Search for the cell housing the specified text and yield its [X, Y] center coordinate. 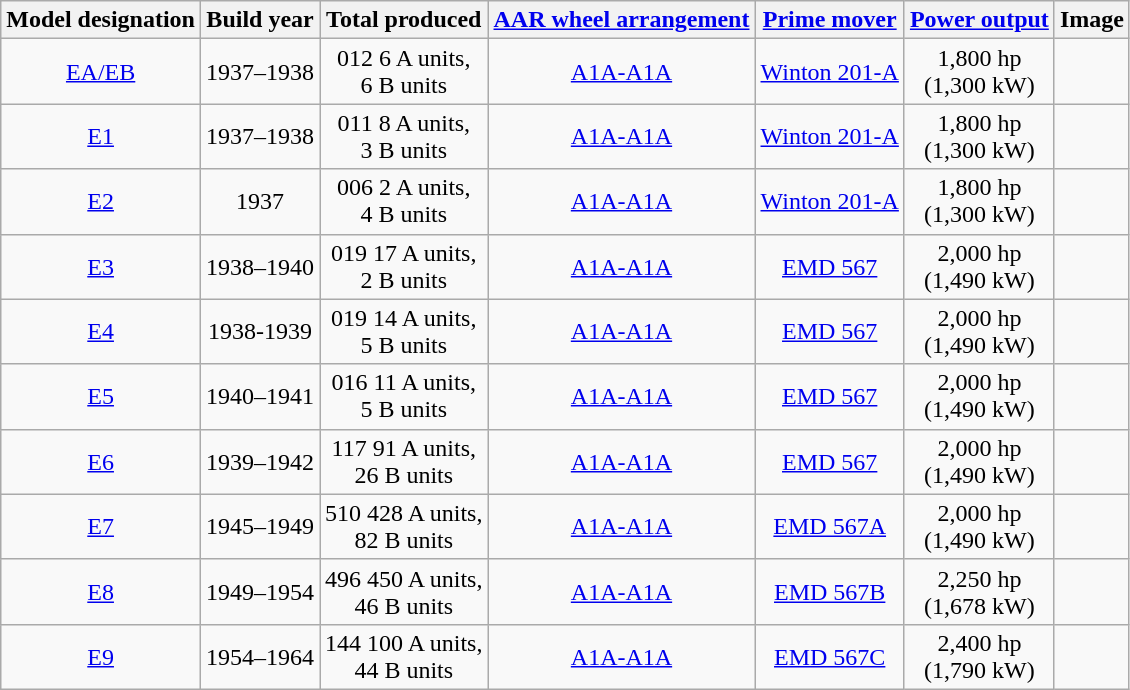
E4 [101, 332]
1939–1942 [260, 462]
E9 [101, 656]
2,250 hp(1,678 kW) [979, 592]
1954–1964 [260, 656]
510 428 A units,82 B units [404, 526]
Model designation [101, 20]
1938–1940 [260, 266]
1949–1954 [260, 592]
1945–1949 [260, 526]
E5 [101, 396]
EMD 567B [830, 592]
2,400 hp(1,790 kW) [979, 656]
E6 [101, 462]
E3 [101, 266]
019 14 A units,5 B units [404, 332]
Total produced [404, 20]
012 6 A units, 6 B units [404, 72]
Image [1092, 20]
496 450 A units,46 B units [404, 592]
EMD 567C [830, 656]
EA/EB [101, 72]
144 100 A units,44 B units [404, 656]
EMD 567A [830, 526]
016 11 A units,5 B units [404, 396]
1938-1939 [260, 332]
Prime mover [830, 20]
E2 [101, 202]
Power output [979, 20]
E1 [101, 136]
E7 [101, 526]
1937 [260, 202]
019 17 A units,2 B units [404, 266]
011 8 A units, 3 B units [404, 136]
E8 [101, 592]
006 2 A units, 4 B units [404, 202]
Build year [260, 20]
117 91 A units,26 B units [404, 462]
AAR wheel arrangement [622, 20]
1940–1941 [260, 396]
